Extract the [X, Y] coordinate from the center of the cell holding the provided text.  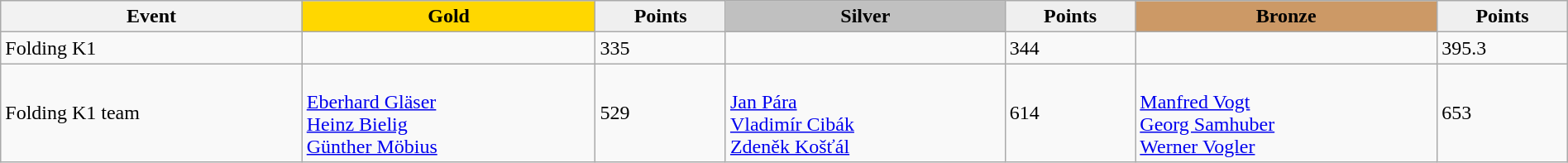
614 [1070, 113]
653 [1503, 113]
Folding K1 team [151, 113]
395.3 [1503, 48]
Silver [865, 17]
344 [1070, 48]
335 [661, 48]
Bronze [1287, 17]
Gold [448, 17]
Eberhard GläserHeinz BieligGünther Möbius [448, 113]
Event [151, 17]
Jan PáraVladimír CibákZdeněk Košťál [865, 113]
Manfred VogtGeorg SamhuberWerner Vogler [1287, 113]
529 [661, 113]
Folding K1 [151, 48]
